Search for the cell housing the specified text and yield its [X, Y] center coordinate. 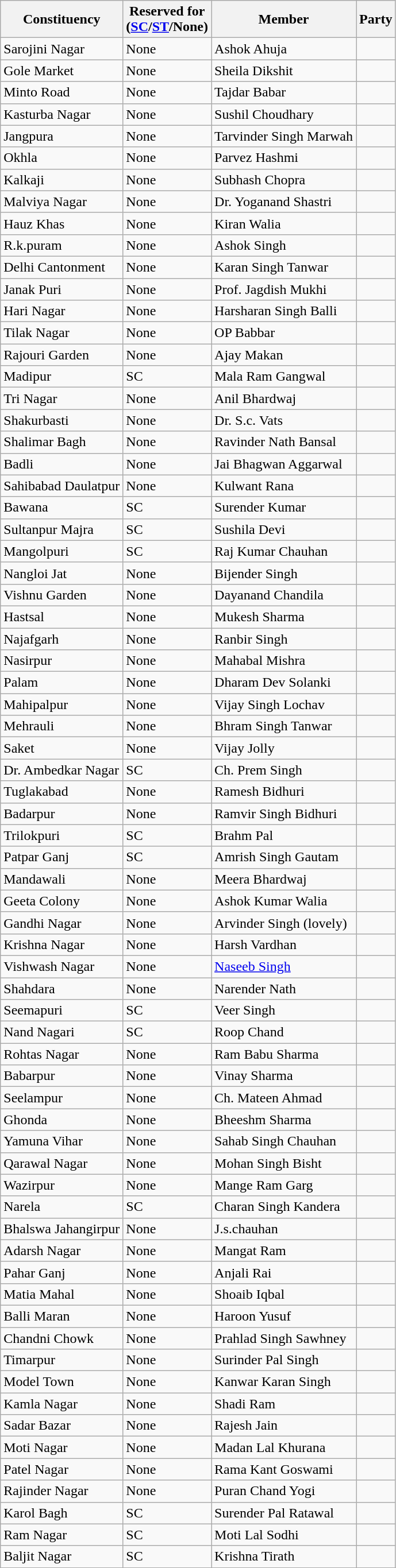
Geeta Colony [62, 901]
Roop Chand [284, 1032]
Anil Bhardwaj [284, 398]
Bheeshm Sharma [284, 1120]
Madipur [62, 377]
Narender Nath [284, 988]
Harsh Vardhan [284, 944]
Ramesh Bidhuri [284, 792]
Ram Nagar [62, 1535]
Anjali Rai [284, 1272]
Sheila Dikshit [284, 71]
Mangolpuri [62, 551]
Rajinder Nagar [62, 1491]
Vishnu Garden [62, 595]
Minto Road [62, 92]
Matia Mahal [62, 1294]
Moti Lal Sodhi [284, 1535]
Jangpura [62, 136]
Gole Market [62, 71]
Ravinder Nath Bansal [284, 442]
Raj Kumar Chauhan [284, 551]
Nangloi Jat [62, 573]
Dayanand Chandila [284, 595]
Hastsal [62, 617]
Kulwant Rana [284, 486]
Karan Singh Tanwar [284, 267]
Vijay Singh Lochav [284, 704]
Jai Bhagwan Aggarwal [284, 464]
Dr. Ambedkar Nagar [62, 770]
Rajouri Garden [62, 355]
Prof. Jagdish Mukhi [284, 289]
Rohtas Nagar [62, 1054]
Baljit Nagar [62, 1557]
Qarawal Nagar [62, 1163]
Krishna Tirath [284, 1557]
Brahm Pal [284, 835]
Constituency [62, 20]
Mangat Ram [284, 1250]
Sushil Choudhary [284, 114]
Nand Nagari [62, 1032]
Kanwar Karan Singh [284, 1382]
Najafgarh [62, 639]
Ranbir Singh [284, 639]
Vijay Jolly [284, 748]
Sadar Bazar [62, 1426]
Ch. Prem Singh [284, 770]
Ashok Ahuja [284, 49]
Surender Kumar [284, 508]
Model Town [62, 1382]
Kalkaji [62, 180]
Member [284, 20]
Hari Nagar [62, 311]
Mohan Singh Bisht [284, 1163]
Bawana [62, 508]
Ajay Makan [284, 355]
Mukesh Sharma [284, 617]
Amrish Singh Gautam [284, 857]
Seelampur [62, 1098]
Krishna Nagar [62, 944]
Ashok Singh [284, 245]
Shahdara [62, 988]
Saket [62, 748]
Tarvinder Singh Marwah [284, 136]
Mehrauli [62, 726]
Karol Bagh [62, 1513]
Tri Nagar [62, 398]
Chandni Chowk [62, 1338]
Haroon Yusuf [284, 1316]
Kamla Nagar [62, 1404]
Prahlad Singh Sawhney [284, 1338]
Veer Singh [284, 1011]
Surender Pal Ratawal [284, 1513]
Charan Singh Kandera [284, 1207]
Shadi Ram [284, 1404]
Meera Bhardwaj [284, 879]
Moti Nagar [62, 1447]
Patpar Ganj [62, 857]
Kasturba Nagar [62, 114]
Nasirpur [62, 661]
Hauz Khas [62, 223]
Sarojini Nagar [62, 49]
Subhash Chopra [284, 180]
Vinay Sharma [284, 1076]
Narela [62, 1207]
Naseeb Singh [284, 966]
Rajesh Jain [284, 1426]
Mandawali [62, 879]
Babarpur [62, 1076]
Sahibabad Daulatpur [62, 486]
Trilokpuri [62, 835]
Bhram Singh Tanwar [284, 726]
Bijender Singh [284, 573]
Reserved for(SC/ST/None) [167, 20]
Arvinder Singh (lovely) [284, 923]
Ch. Mateen Ahmad [284, 1098]
Harsharan Singh Balli [284, 311]
Puran Chand Yogi [284, 1491]
Badarpur [62, 814]
Mahabal Mishra [284, 661]
Delhi Cantonment [62, 267]
Wazirpur [62, 1185]
R.k.puram [62, 245]
Sushila Devi [284, 529]
Dharam Dev Solanki [284, 683]
Badli [62, 464]
Mange Ram Garg [284, 1185]
Mala Ram Gangwal [284, 377]
Surinder Pal Singh [284, 1360]
Ghonda [62, 1120]
Dr. S.c. Vats [284, 420]
Shalimar Bagh [62, 442]
Tilak Nagar [62, 333]
Shakurbasti [62, 420]
Tajdar Babar [284, 92]
Dr. Yoganand Shastri [284, 202]
Sahab Singh Chauhan [284, 1141]
Yamuna Vihar [62, 1141]
Gandhi Nagar [62, 923]
Ram Babu Sharma [284, 1054]
Kiran Walia [284, 223]
Shoaib Iqbal [284, 1294]
Tuglakabad [62, 792]
Patel Nagar [62, 1469]
Pahar Ganj [62, 1272]
Balli Maran [62, 1316]
Palam [62, 683]
J.s.chauhan [284, 1229]
Seemapuri [62, 1011]
Ramvir Singh Bidhuri [284, 814]
Janak Puri [62, 289]
Madan Lal Khurana [284, 1447]
Bhalswa Jahangirpur [62, 1229]
Vishwash Nagar [62, 966]
Malviya Nagar [62, 202]
Sultanpur Majra [62, 529]
Party [376, 20]
Mahipalpur [62, 704]
Timarpur [62, 1360]
Adarsh Nagar [62, 1250]
Okhla [62, 158]
Parvez Hashmi [284, 158]
Rama Kant Goswami [284, 1469]
OP Babbar [284, 333]
Ashok Kumar Walia [284, 901]
